Determine the (X, Y) coordinate at the center of the cell enclosing the given text.  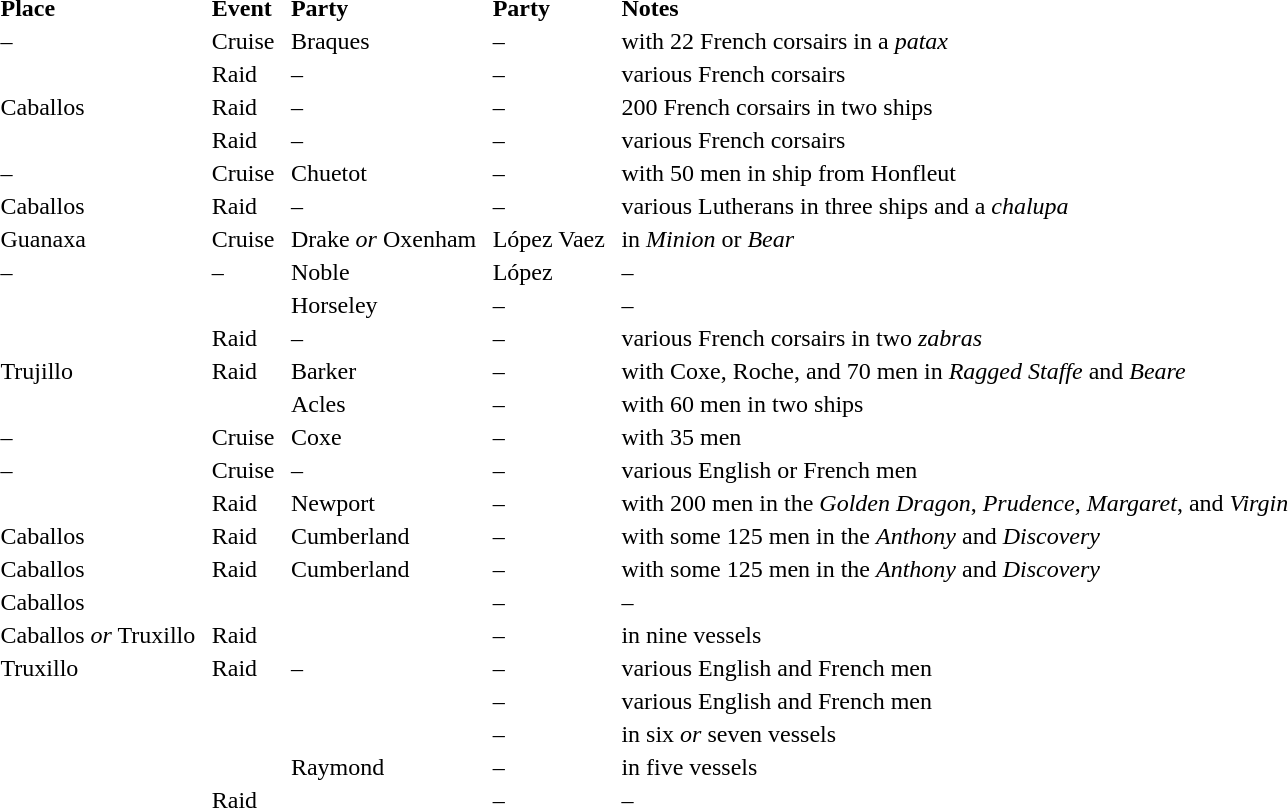
López Vaez (544, 239)
Acles (378, 404)
Raymond (378, 767)
Noble (378, 272)
Barker (378, 371)
Coxe (378, 437)
Chuetot (378, 173)
Drake or Oxenham (378, 239)
Newport (378, 503)
Braques (378, 41)
López (544, 272)
Horseley (378, 305)
